Search for the cell housing the specified text and yield its [x, y] center coordinate. 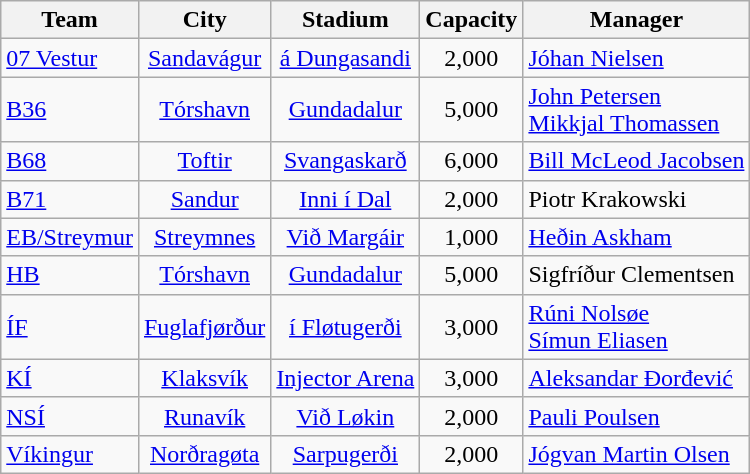
Sandur [204, 199]
Norðragøta [204, 454]
Aleksandar Đorđević [636, 378]
Bill McLeod Jacobsen [636, 161]
Sigfríður Clementsen [636, 275]
1,000 [472, 237]
B36 [70, 110]
Stadium [346, 20]
07 Vestur [70, 58]
Við Margáir [346, 237]
B68 [70, 161]
Team [70, 20]
Injector Arena [346, 378]
Svangaskarð [346, 161]
Pauli Poulsen [636, 416]
Jógvan Martin Olsen [636, 454]
Klaksvík [204, 378]
á Dungasandi [346, 58]
Jóhan Nielsen [636, 58]
B71 [70, 199]
Víkingur [70, 454]
ÍF [70, 326]
Toftir [204, 161]
HB [70, 275]
EB/Streymur [70, 237]
City [204, 20]
í Fløtugerði [346, 326]
John Petersen Mikkjal Thomassen [636, 110]
Capacity [472, 20]
Inni í Dal [346, 199]
Streymnes [204, 237]
NSÍ [70, 416]
6,000 [472, 161]
Rúni Nolsøe Símun Eliasen [636, 326]
Við Løkin [346, 416]
Manager [636, 20]
Sarpugerði [346, 454]
Sandavágur [204, 58]
Piotr Krakowski [636, 199]
KÍ [70, 378]
Heðin Askham [636, 237]
Fuglafjørður [204, 326]
Runavík [204, 416]
